Capture the cell that displays the provided text and extract its (X, Y) central coordinate. 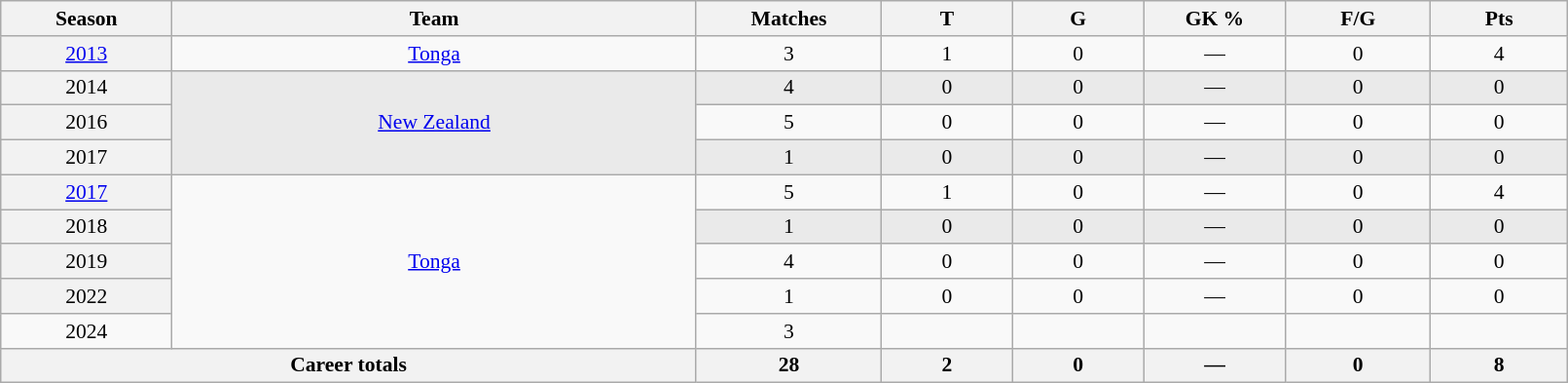
T (948, 19)
2018 (87, 227)
2019 (87, 262)
2022 (87, 296)
Season (87, 19)
G (1078, 19)
2014 (87, 88)
2013 (87, 54)
New Zealand (434, 123)
GK % (1215, 19)
2 (948, 365)
F/G (1358, 19)
Matches (788, 19)
Pts (1499, 19)
2016 (87, 123)
Team (434, 19)
8 (1499, 365)
Career totals (348, 365)
2024 (87, 331)
28 (788, 365)
